Capture the cell that displays the provided text and extract its [X, Y] central coordinate. 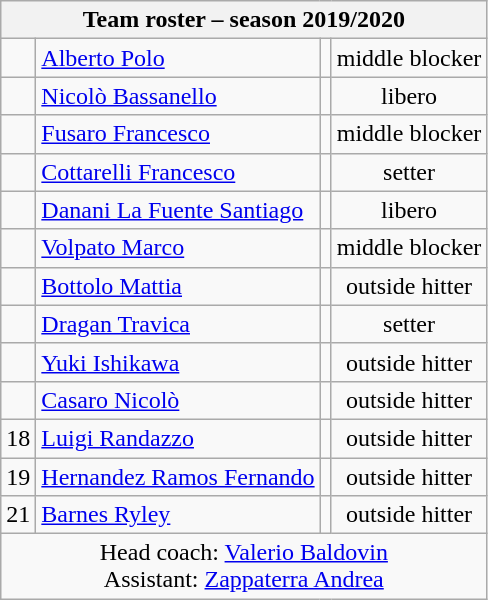
Nicolò Bassanello [178, 96]
Head coach: Valerio BaldovinAssistant: Zappaterra Andrea [244, 566]
Team roster – season 2019/2020 [244, 20]
Cottarelli Francesco [178, 172]
Alberto Polo [178, 58]
Fusaro Francesco [178, 134]
18 [18, 438]
Hernandez Ramos Fernando [178, 477]
Barnes Ryley [178, 515]
Danani La Fuente Santiago [178, 210]
Bottolo Mattia [178, 286]
Casaro Nicolò [178, 400]
19 [18, 477]
Volpato Marco [178, 248]
Dragan Travica [178, 324]
21 [18, 515]
Yuki Ishikawa [178, 362]
Luigi Randazzo [178, 438]
